From the cell containing the given text, extract its center point as (x, y) coordinate. 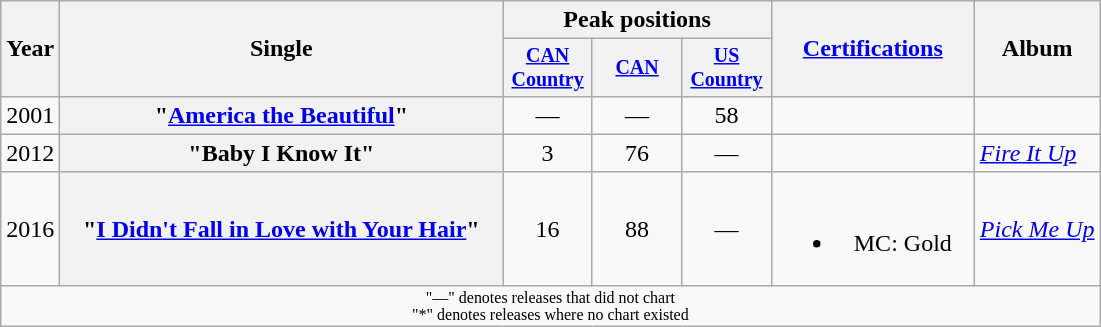
Certifications (872, 49)
88 (636, 228)
3 (548, 153)
2016 (30, 228)
Year (30, 49)
58 (726, 115)
2012 (30, 153)
CAN Country (548, 68)
Fire It Up (1037, 153)
16 (548, 228)
US Country (726, 68)
2001 (30, 115)
CAN (636, 68)
Peak positions (637, 20)
76 (636, 153)
"America the Beautiful" (282, 115)
Pick Me Up (1037, 228)
Album (1037, 49)
"Baby I Know It" (282, 153)
"—" denotes releases that did not chart"*" denotes releases where no chart existed (550, 306)
"I Didn't Fall in Love with Your Hair" (282, 228)
Single (282, 49)
MC: Gold (872, 228)
